Return the [X, Y] coordinate for the center point of the cell that contains the specified text.  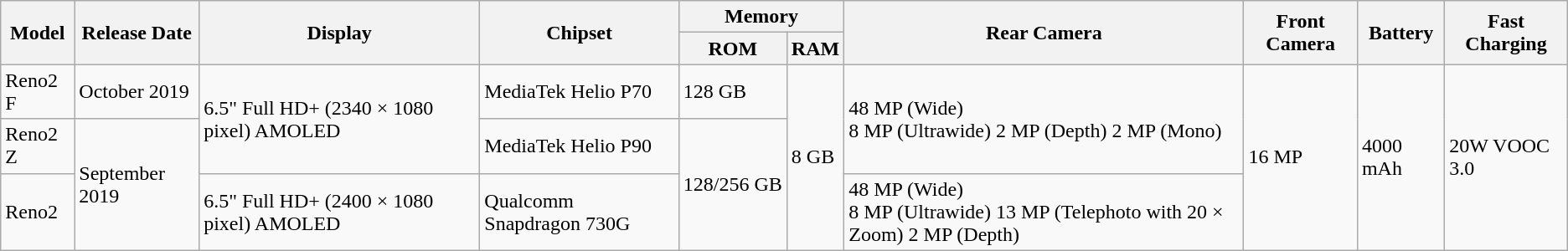
8 GB [815, 157]
Reno2 F [38, 92]
16 MP [1300, 157]
Qualcomm Snapdragon 730G [580, 212]
128/256 GB [732, 184]
ROM [732, 49]
48 MP (Wide)8 MP (Ultrawide) 13 MP (Telephoto with 20 × Zoom) 2 MP (Depth) [1044, 212]
RAM [815, 49]
20W VOOC 3.0 [1506, 157]
Fast Charging [1506, 33]
Rear Camera [1044, 33]
Model [38, 33]
128 GB [732, 92]
September 2019 [137, 184]
Display [340, 33]
MediaTek Helio P90 [580, 146]
Release Date [137, 33]
Battery [1400, 33]
Reno2 [38, 212]
48 MP (Wide)8 MP (Ultrawide) 2 MP (Depth) 2 MP (Mono) [1044, 119]
4000 mAh [1400, 157]
October 2019 [137, 92]
6.5" Full HD+ (2340 × 1080 pixel) AMOLED [340, 119]
Memory [761, 17]
Chipset [580, 33]
6.5" Full HD+ (2400 × 1080 pixel) AMOLED [340, 212]
Reno2 Z [38, 146]
MediaTek Helio P70 [580, 92]
Front Camera [1300, 33]
